Locate the cell with the specified text and output its [X, Y] center coordinate. 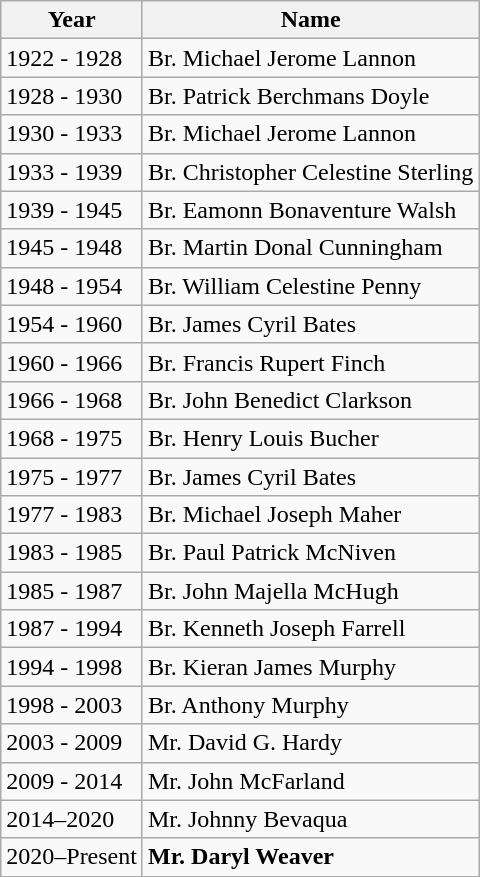
Mr. Johnny Bevaqua [310, 819]
Br. Martin Donal Cunningham [310, 248]
Br. Paul Patrick McNiven [310, 553]
1966 - 1968 [72, 400]
1968 - 1975 [72, 438]
Br. Michael Joseph Maher [310, 515]
Br. John Majella McHugh [310, 591]
2014–2020 [72, 819]
1987 - 1994 [72, 629]
Name [310, 20]
1954 - 1960 [72, 324]
1975 - 1977 [72, 477]
Br. William Celestine Penny [310, 286]
Mr. Daryl Weaver [310, 857]
1985 - 1987 [72, 591]
Year [72, 20]
Br. Kenneth Joseph Farrell [310, 629]
Br. Anthony Murphy [310, 705]
1948 - 1954 [72, 286]
Mr. John McFarland [310, 781]
Br. Christopher Celestine Sterling [310, 172]
Br. Francis Rupert Finch [310, 362]
1983 - 1985 [72, 553]
1922 - 1928 [72, 58]
Br. Henry Louis Bucher [310, 438]
Br. Patrick Berchmans Doyle [310, 96]
1928 - 1930 [72, 96]
1933 - 1939 [72, 172]
Br. John Benedict Clarkson [310, 400]
1977 - 1983 [72, 515]
Br. Kieran James Murphy [310, 667]
1994 - 1998 [72, 667]
1930 - 1933 [72, 134]
1939 - 1945 [72, 210]
Mr. David G. Hardy [310, 743]
2020–Present [72, 857]
1945 - 1948 [72, 248]
Br. Eamonn Bonaventure Walsh [310, 210]
2003 - 2009 [72, 743]
1960 - 1966 [72, 362]
2009 - 2014 [72, 781]
1998 - 2003 [72, 705]
